Extract the (x, y) coordinate from the center of the cell holding the provided text.  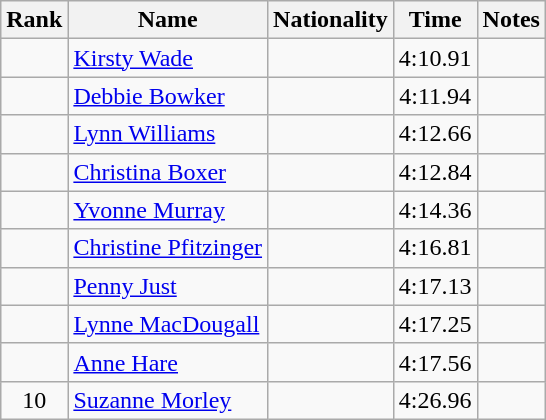
10 (34, 400)
Suzanne Morley (168, 400)
4:12.66 (435, 134)
Lynn Williams (168, 134)
4:16.81 (435, 248)
Yvonne Murray (168, 210)
4:14.36 (435, 210)
Lynne MacDougall (168, 324)
Penny Just (168, 286)
4:17.25 (435, 324)
Debbie Bowker (168, 96)
Name (168, 20)
Rank (34, 20)
Christine Pfitzinger (168, 248)
Christina Boxer (168, 172)
4:26.96 (435, 400)
Time (435, 20)
Kirsty Wade (168, 58)
Anne Hare (168, 362)
4:12.84 (435, 172)
Notes (511, 20)
4:17.13 (435, 286)
4:11.94 (435, 96)
Nationality (331, 20)
4:17.56 (435, 362)
4:10.91 (435, 58)
